Extract the (x, y) coordinate from the center of the cell holding the provided text.  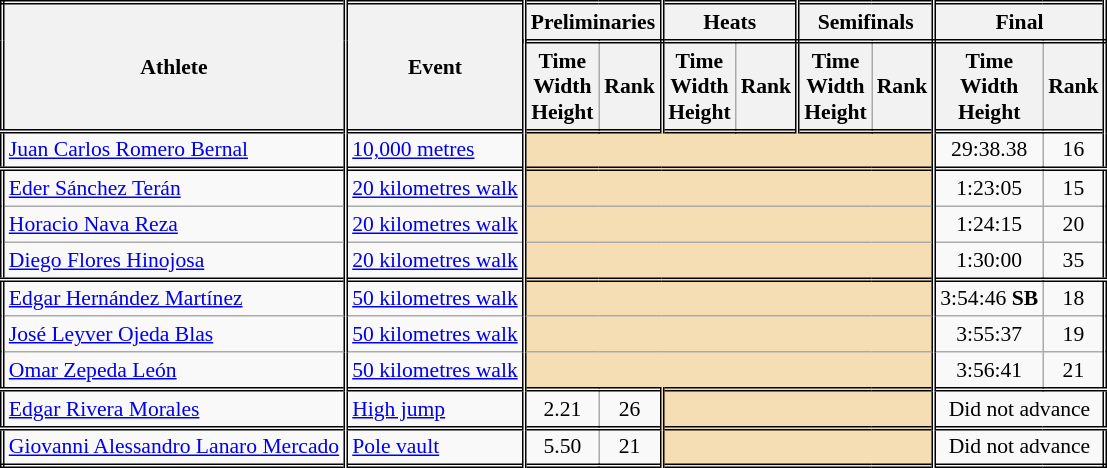
1:23:05 (988, 188)
3:55:37 (988, 335)
Heats (730, 22)
Juan Carlos Romero Bernal (174, 150)
Edgar Hernández Martínez (174, 298)
5.50 (562, 448)
1:30:00 (988, 260)
Horacio Nava Reza (174, 225)
20 (1074, 225)
3:56:41 (988, 370)
26 (630, 408)
29:38.38 (988, 150)
19 (1074, 335)
10,000 metres (436, 150)
Pole vault (436, 448)
35 (1074, 260)
Preliminaries (592, 22)
3:54:46 SB (988, 298)
José Leyver Ojeda Blas (174, 335)
Edgar Rivera Morales (174, 408)
Semifinals (866, 22)
Athlete (174, 67)
18 (1074, 298)
Event (436, 67)
Omar Zepeda León (174, 370)
1:24:15 (988, 225)
High jump (436, 408)
Diego Flores Hinojosa (174, 260)
Giovanni Alessandro Lanaro Mercado (174, 448)
16 (1074, 150)
Eder Sánchez Terán (174, 188)
2.21 (562, 408)
Final (1020, 22)
15 (1074, 188)
